Extract the [X, Y] coordinate from the center of the cell holding the provided text.  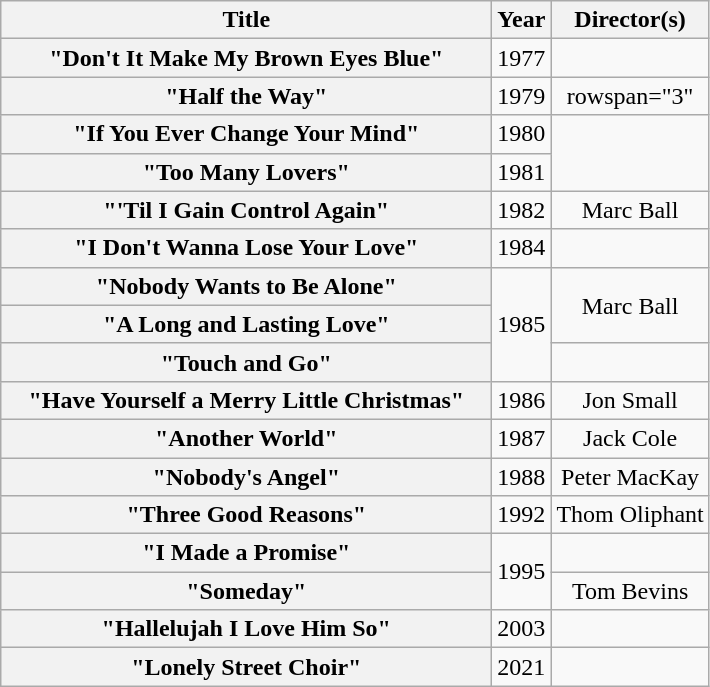
"Someday" [246, 591]
"Three Good Reasons" [246, 515]
"Too Many Lovers" [246, 172]
Year [522, 20]
"'Til I Gain Control Again" [246, 210]
1980 [522, 134]
"A Long and Lasting Love" [246, 324]
"I Made a Promise" [246, 553]
"If You Ever Change Your Mind" [246, 134]
2003 [522, 629]
Jack Cole [630, 438]
"Another World" [246, 438]
"Have Yourself a Merry Little Christmas" [246, 400]
1992 [522, 515]
"Nobody's Angel" [246, 477]
Director(s) [630, 20]
1986 [522, 400]
Peter MacKay [630, 477]
"Don't It Make My Brown Eyes Blue" [246, 58]
"Touch and Go" [246, 362]
rowspan="3" [630, 96]
1995 [522, 572]
1979 [522, 96]
Title [246, 20]
1984 [522, 248]
Tom Bevins [630, 591]
"I Don't Wanna Lose Your Love" [246, 248]
2021 [522, 667]
1981 [522, 172]
1987 [522, 438]
1982 [522, 210]
1988 [522, 477]
Jon Small [630, 400]
"Half the Way" [246, 96]
1985 [522, 324]
"Nobody Wants to Be Alone" [246, 286]
"Hallelujah I Love Him So" [246, 629]
1977 [522, 58]
Thom Oliphant [630, 515]
"Lonely Street Choir" [246, 667]
